Extract the (X, Y) coordinate from the center of the cell holding the provided text.  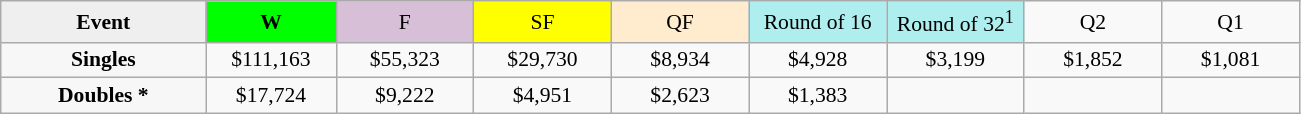
$111,163 (271, 60)
F (405, 22)
Event (104, 22)
$4,928 (818, 60)
Doubles * (104, 96)
$1,383 (818, 96)
W (271, 22)
$29,730 (543, 60)
$4,951 (543, 96)
SF (543, 22)
Q1 (1231, 22)
Q2 (1093, 22)
$9,222 (405, 96)
QF (680, 22)
$17,724 (271, 96)
Singles (104, 60)
Round of 16 (818, 22)
$1,852 (1093, 60)
$55,323 (405, 60)
$3,199 (955, 60)
Round of 321 (955, 22)
$8,934 (680, 60)
$1,081 (1231, 60)
$2,623 (680, 96)
